From the cell containing the given text, extract its center point as (x, y) coordinate. 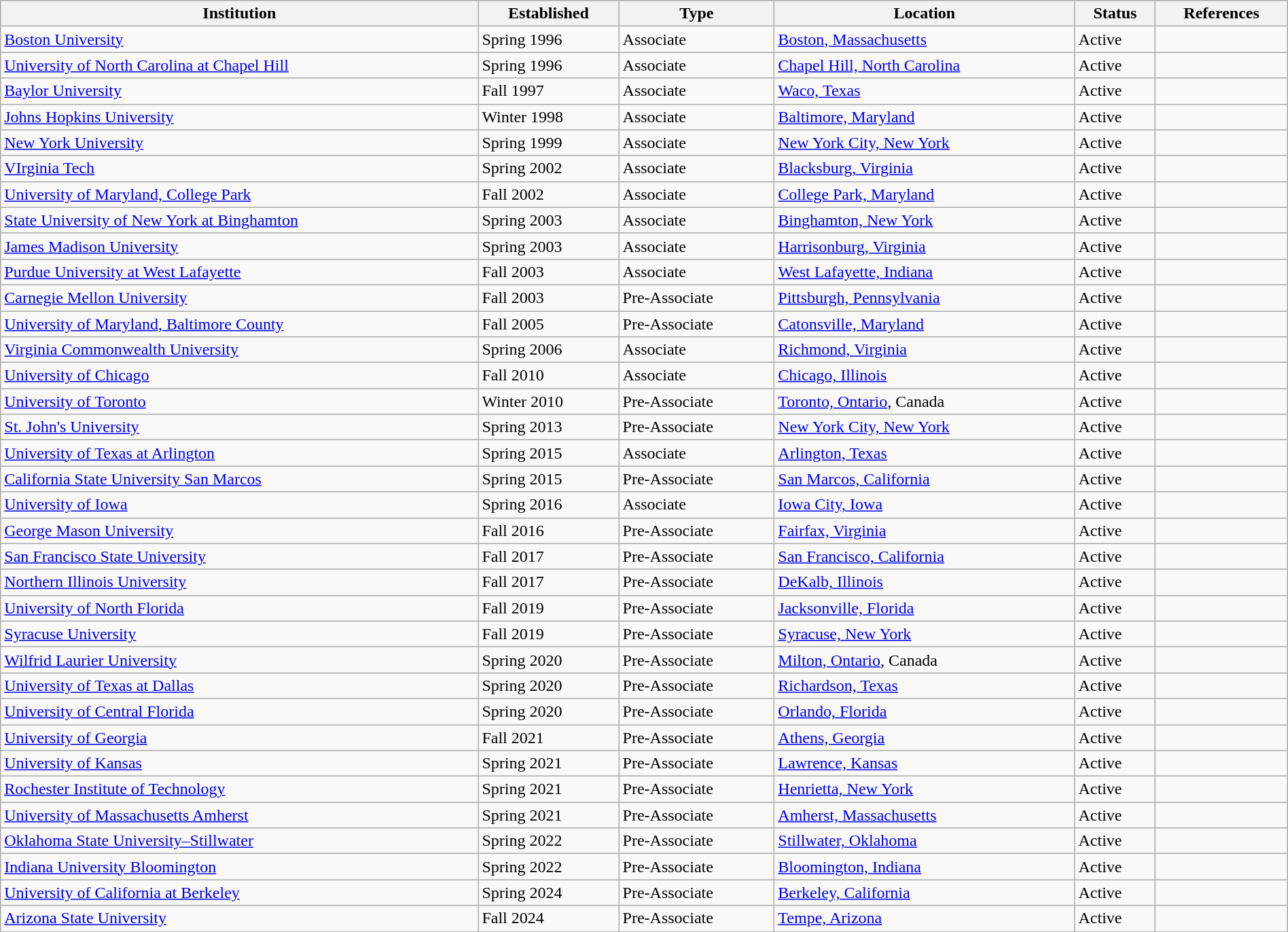
Carnegie Mellon University (239, 298)
Henrietta, New York (925, 789)
Boston University (239, 39)
University of Texas at Dallas (239, 685)
Richmond, Virginia (925, 350)
University of North Carolina at Chapel Hill (239, 65)
Oklahoma State University–Stillwater (239, 841)
Boston, Massachusetts (925, 39)
Arizona State University (239, 918)
Type (697, 14)
Pittsburgh, Pennsylvania (925, 298)
Wilfrid Laurier University (239, 660)
Orlando, Florida (925, 711)
West Lafayette, Indiana (925, 272)
Catonsville, Maryland (925, 324)
University of Central Florida (239, 711)
Syracuse University (239, 634)
Harrisonburg, Virginia (925, 246)
Indiana University Bloomington (239, 867)
University of Chicago (239, 376)
Athens, Georgia (925, 737)
Syracuse, New York (925, 634)
Chapel Hill, North Carolina (925, 65)
DeKalb, Illinois (925, 582)
James Madison University (239, 246)
Fall 2024 (549, 918)
University of Georgia (239, 737)
Toronto, Ontario, Canada (925, 401)
Iowa City, Iowa (925, 505)
Waco, Texas (925, 91)
Spring 1999 (549, 143)
University of North Florida (239, 608)
Spring 2006 (549, 350)
St. John's University (239, 427)
Winter 2010 (549, 401)
Fairfax, Virginia (925, 531)
Fall 2021 (549, 737)
Blacksburg, Virginia (925, 168)
Rochester Institute of Technology (239, 789)
University of Kansas (239, 764)
San Francisco, California (925, 556)
Spring 2024 (549, 893)
Stillwater, Oklahoma (925, 841)
Baltimore, Maryland (925, 117)
Johns Hopkins University (239, 117)
New York University (239, 143)
Fall 2005 (549, 324)
University of Toronto (239, 401)
Virginia Commonwealth University (239, 350)
University of Maryland, College Park (239, 194)
Spring 2016 (549, 505)
University of Maryland, Baltimore County (239, 324)
Location (925, 14)
Berkeley, California (925, 893)
Bloomington, Indiana (925, 867)
Binghamton, New York (925, 220)
San Marcos, California (925, 479)
Spring 2002 (549, 168)
University of Massachusetts Amherst (239, 815)
Richardson, Texas (925, 685)
Milton, Ontario, Canada (925, 660)
Amherst, Massachusetts (925, 815)
Institution (239, 14)
Jacksonville, Florida (925, 608)
Spring 2013 (549, 427)
University of Texas at Arlington (239, 453)
Established (549, 14)
Fall 2010 (549, 376)
Lawrence, Kansas (925, 764)
San Francisco State University (239, 556)
Fall 1997 (549, 91)
University of California at Berkeley (239, 893)
VIrginia Tech (239, 168)
References (1221, 14)
Tempe, Arizona (925, 918)
University of Iowa (239, 505)
California State University San Marcos (239, 479)
Fall 2016 (549, 531)
Northern Illinois University (239, 582)
Chicago, Illinois (925, 376)
Baylor University (239, 91)
Arlington, Texas (925, 453)
Purdue University at West Lafayette (239, 272)
College Park, Maryland (925, 194)
George Mason University (239, 531)
Status (1115, 14)
Fall 2002 (549, 194)
State University of New York at Binghamton (239, 220)
Winter 1998 (549, 117)
